For the text-containing cell, return its midpoint in (X, Y) coordinate format. 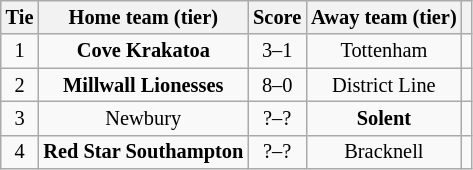
Tie (20, 17)
4 (20, 152)
2 (20, 85)
Cove Krakatoa (143, 51)
8–0 (277, 85)
Away team (tier) (384, 17)
1 (20, 51)
3–1 (277, 51)
Red Star Southampton (143, 152)
Score (277, 17)
Millwall Lionesses (143, 85)
Newbury (143, 118)
District Line (384, 85)
Bracknell (384, 152)
Tottenham (384, 51)
Home team (tier) (143, 17)
Solent (384, 118)
3 (20, 118)
